Return the [X, Y] coordinate for the center point of the cell that contains the specified text.  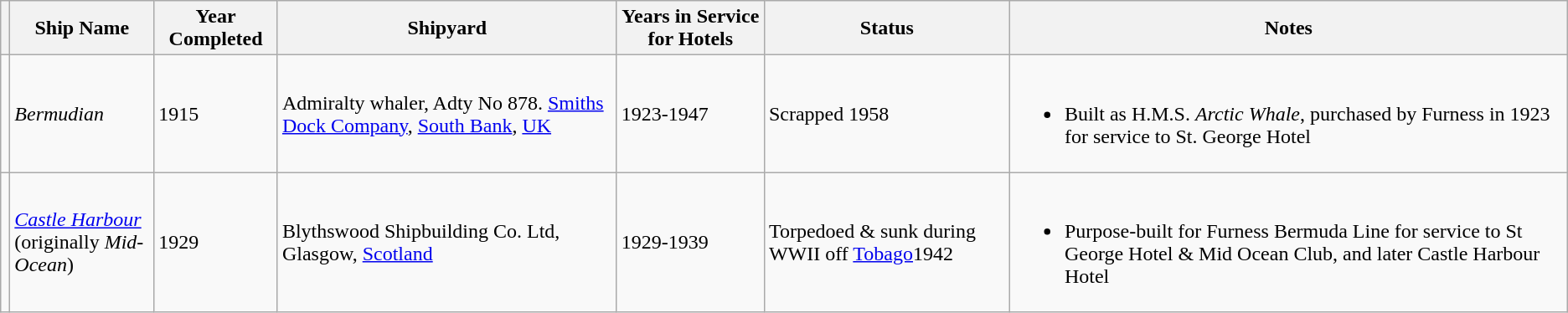
1915 [216, 114]
1929-1939 [690, 243]
Bermudian [82, 114]
Ship Name [82, 28]
Castle Harbour(originally Mid-Ocean) [82, 243]
Year Completed [216, 28]
Years in Service for Hotels [690, 28]
1929 [216, 243]
Shipyard [447, 28]
Purpose-built for Furness Bermuda Line for service to St George Hotel & Mid Ocean Club, and later Castle Harbour Hotel [1288, 243]
Blythswood Shipbuilding Co. Ltd, Glasgow, Scotland [447, 243]
Scrapped 1958 [886, 114]
Admiralty whaler, Adty No 878. Smiths Dock Company, South Bank, UK [447, 114]
Torpedoed & sunk during WWII off Tobago1942 [886, 243]
1923-1947 [690, 114]
Notes [1288, 28]
Status [886, 28]
Built as H.M.S. Arctic Whale, purchased by Furness in 1923 for service to St. George Hotel [1288, 114]
